Provide the (X, Y) coordinate of the cell's center where the given text is located.  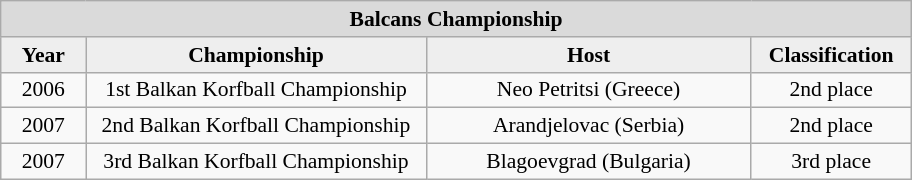
3rd Balkan Korfball Championship (256, 162)
Year (44, 55)
Neo Petritsi (Greece) (588, 90)
2nd Balkan Korfball Championship (256, 126)
2006 (44, 90)
Blagoevgrad (Bulgaria) (588, 162)
Host (588, 55)
3rd place (831, 162)
Championship (256, 55)
Arandjelovac (Serbia) (588, 126)
Classification (831, 55)
1st Balkan Korfball Championship (256, 90)
Balcans Championship (456, 19)
